Return the [X, Y] coordinate for the center point of the cell that contains the specified text.  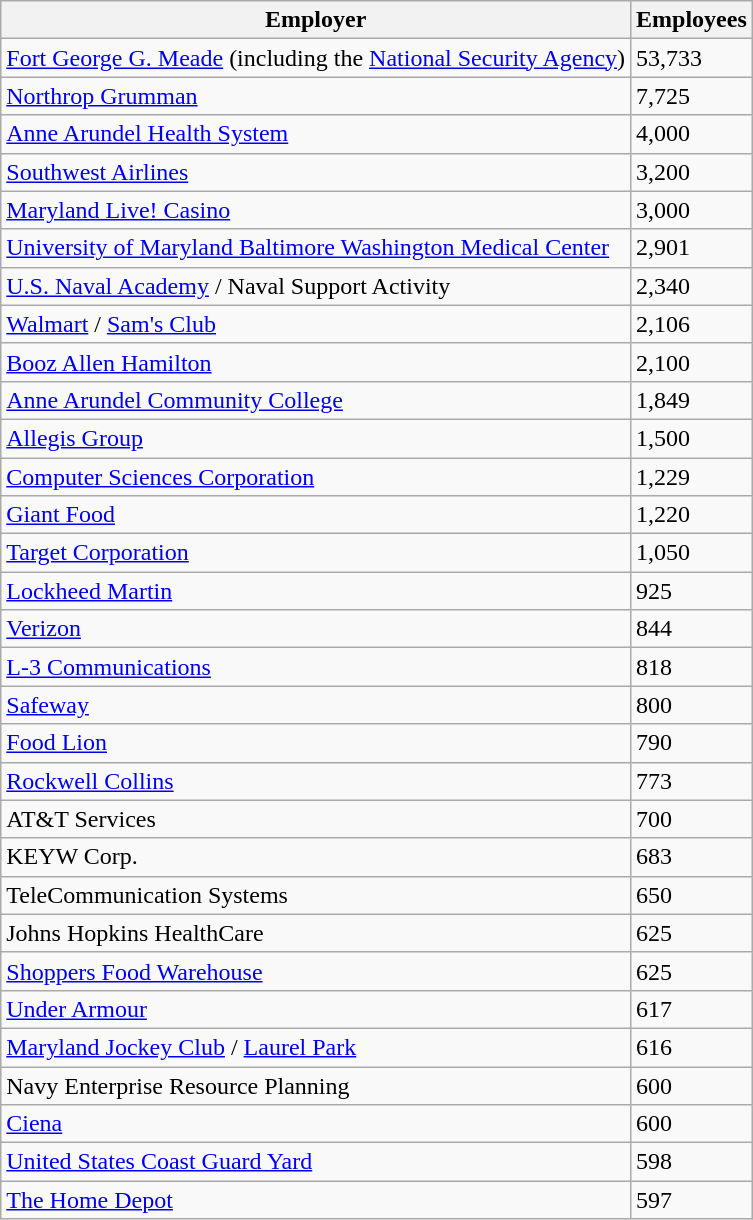
Ciena [316, 1124]
Navy Enterprise Resource Planning [316, 1085]
Southwest Airlines [316, 172]
Rockwell Collins [316, 781]
Under Armour [316, 1009]
597 [692, 1200]
Walmart / Sam's Club [316, 324]
Target Corporation [316, 553]
Food Lion [316, 743]
TeleCommunication Systems [316, 895]
7,725 [692, 96]
United States Coast Guard Yard [316, 1162]
Employees [692, 20]
925 [692, 591]
Maryland Live! Casino [316, 210]
U.S. Naval Academy / Naval Support Activity [316, 286]
Computer Sciences Corporation [316, 477]
AT&T Services [316, 819]
2,340 [692, 286]
The Home Depot [316, 1200]
L-3 Communications [316, 667]
598 [692, 1162]
2,901 [692, 248]
616 [692, 1047]
Employer [316, 20]
Lockheed Martin [316, 591]
3,200 [692, 172]
3,000 [692, 210]
Verizon [316, 629]
4,000 [692, 134]
Shoppers Food Warehouse [316, 971]
1,849 [692, 400]
Giant Food [316, 515]
1,500 [692, 438]
University of Maryland Baltimore Washington Medical Center [316, 248]
Maryland Jockey Club / Laurel Park [316, 1047]
2,106 [692, 324]
Northrop Grumman [316, 96]
Booz Allen Hamilton [316, 362]
617 [692, 1009]
790 [692, 743]
Anne Arundel Health System [316, 134]
Safeway [316, 705]
KEYW Corp. [316, 857]
800 [692, 705]
818 [692, 667]
1,229 [692, 477]
683 [692, 857]
Fort George G. Meade (including the National Security Agency) [316, 58]
53,733 [692, 58]
773 [692, 781]
1,050 [692, 553]
Anne Arundel Community College [316, 400]
Allegis Group [316, 438]
Johns Hopkins HealthCare [316, 933]
2,100 [692, 362]
1,220 [692, 515]
844 [692, 629]
650 [692, 895]
700 [692, 819]
